Locate the cell with the specified text and output its [x, y] center coordinate. 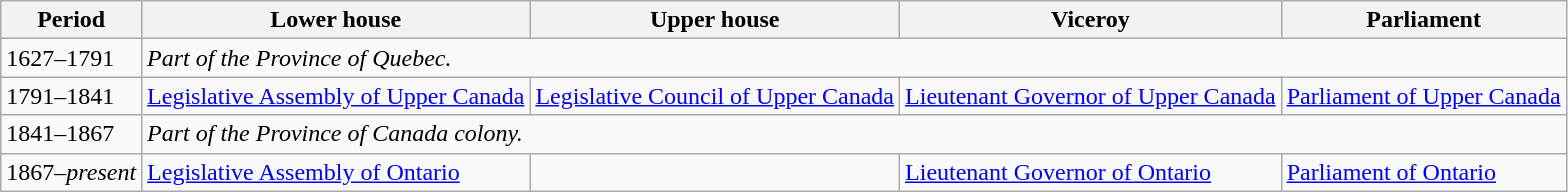
Viceroy [1091, 20]
Legislative Assembly of Upper Canada [336, 96]
1841–1867 [72, 134]
1867–present [72, 172]
Parliament of Ontario [1424, 172]
Legislative Assembly of Ontario [336, 172]
Upper house [715, 20]
Period [72, 20]
1791–1841 [72, 96]
Parliament [1424, 20]
Parliament of Upper Canada [1424, 96]
Legislative Council of Upper Canada [715, 96]
Lower house [336, 20]
Lieutenant Governor of Ontario [1091, 172]
Lieutenant Governor of Upper Canada [1091, 96]
Part of the Province of Quebec. [854, 58]
1627–1791 [72, 58]
Part of the Province of Canada colony. [854, 134]
